Locate the cell with the specified text and output its [x, y] center coordinate. 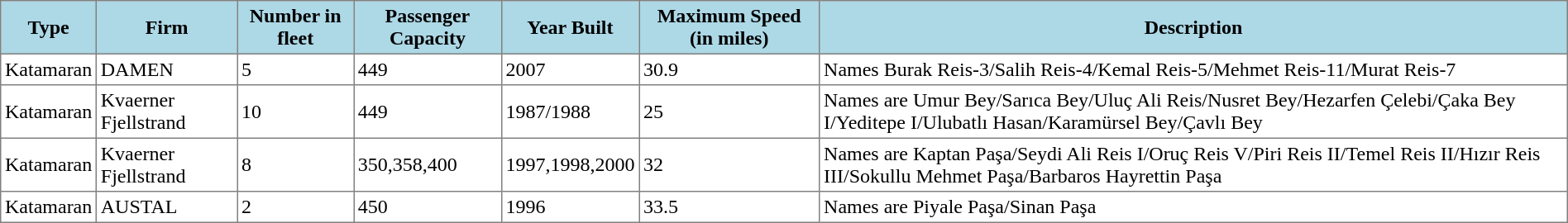
Names are Kaptan Paşa/Seydi Ali Reis I/Oruç Reis V/Piri Reis II/Temel Reis II/Hızır Reis III/Sokullu Mehmet Paşa/Barbaros Hayrettin Paşa [1193, 164]
1997,1998,2000 [570, 164]
2 [296, 207]
Names are Umur Bey/Sarıca Bey/Uluç Ali Reis/Nusret Bey/Hezarfen Çelebi/Çaka Bey I/Yeditepe I/Ulubatlı Hasan/Karamürsel Bey/Çavlı Bey [1193, 111]
Firm [167, 27]
2007 [570, 69]
Passenger Capacity [428, 27]
Names are Piyale Paşa/Sinan Paşa [1193, 207]
Description [1193, 27]
AUSTAL [167, 207]
1987/1988 [570, 111]
450 [428, 207]
350,358,400 [428, 164]
Number in fleet [296, 27]
10 [296, 111]
Names Burak Reis-3/Salih Reis-4/Kemal Reis-5/Mehmet Reis-11/Murat Reis-7 [1193, 69]
30.9 [729, 69]
Year Built [570, 27]
5 [296, 69]
32 [729, 164]
1996 [570, 207]
DAMEN [167, 69]
33.5 [729, 207]
25 [729, 111]
Maximum Speed (in miles) [729, 27]
8 [296, 164]
Type [49, 27]
